Return (X, Y) of the center of cell containing provided text 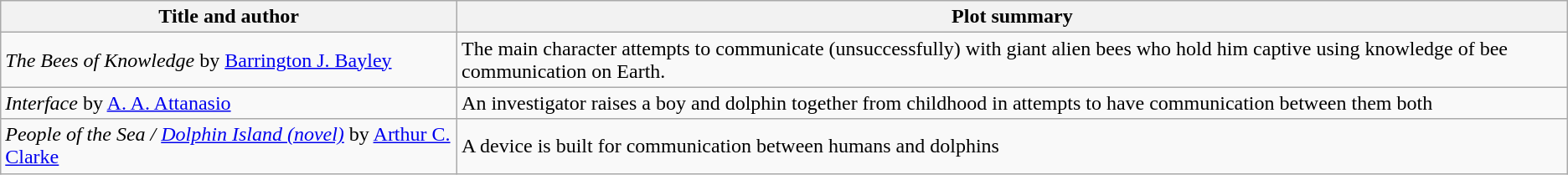
Interface by A. A. Attanasio (230, 103)
Title and author (230, 17)
An investigator raises a boy and dolphin together from childhood in attempts to have communication between them both (1013, 103)
The main character attempts to communicate (unsuccessfully) with giant alien bees who hold him captive using knowledge of bee communication on Earth. (1013, 60)
Plot summary (1013, 17)
People of the Sea / Dolphin Island (novel) by Arthur C. Clarke (230, 146)
A device is built for communication between humans and dolphins (1013, 146)
The Bees of Knowledge by Barrington J. Bayley (230, 60)
